Scan for the cell matching the given text and deliver its (x, y) coordinate at center. 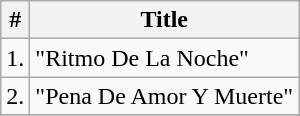
Title (164, 20)
2. (16, 96)
# (16, 20)
"Ritmo De La Noche" (164, 58)
"Pena De Amor Y Muerte" (164, 96)
1. (16, 58)
